Capture the cell that displays the provided text and extract its (X, Y) central coordinate. 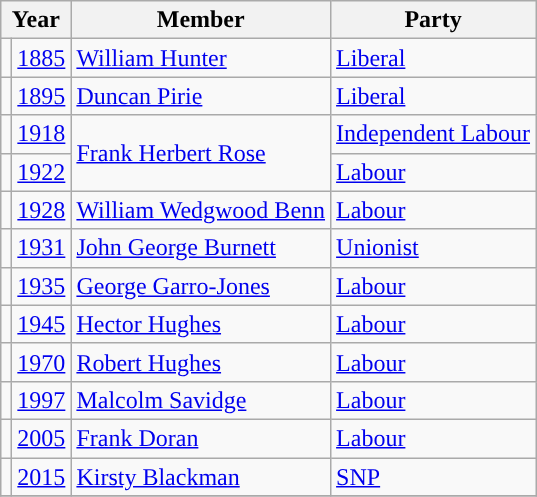
1928 (42, 210)
2015 (42, 477)
SNP (434, 477)
Unionist (434, 248)
1885 (42, 58)
Malcolm Savidge (201, 400)
John George Burnett (201, 248)
Duncan Pirie (201, 96)
George Garro-Jones (201, 286)
Party (434, 20)
Year (36, 20)
Frank Doran (201, 438)
Hector Hughes (201, 324)
1935 (42, 286)
William Hunter (201, 58)
Robert Hughes (201, 362)
Member (201, 20)
1895 (42, 96)
Frank Herbert Rose (201, 153)
1997 (42, 400)
1931 (42, 248)
1922 (42, 172)
William Wedgwood Benn (201, 210)
1945 (42, 324)
1970 (42, 362)
Independent Labour (434, 134)
1918 (42, 134)
Kirsty Blackman (201, 477)
2005 (42, 438)
